Pinpoint the cell where the given text exists, returning its [x, y] midpoint coordinate. 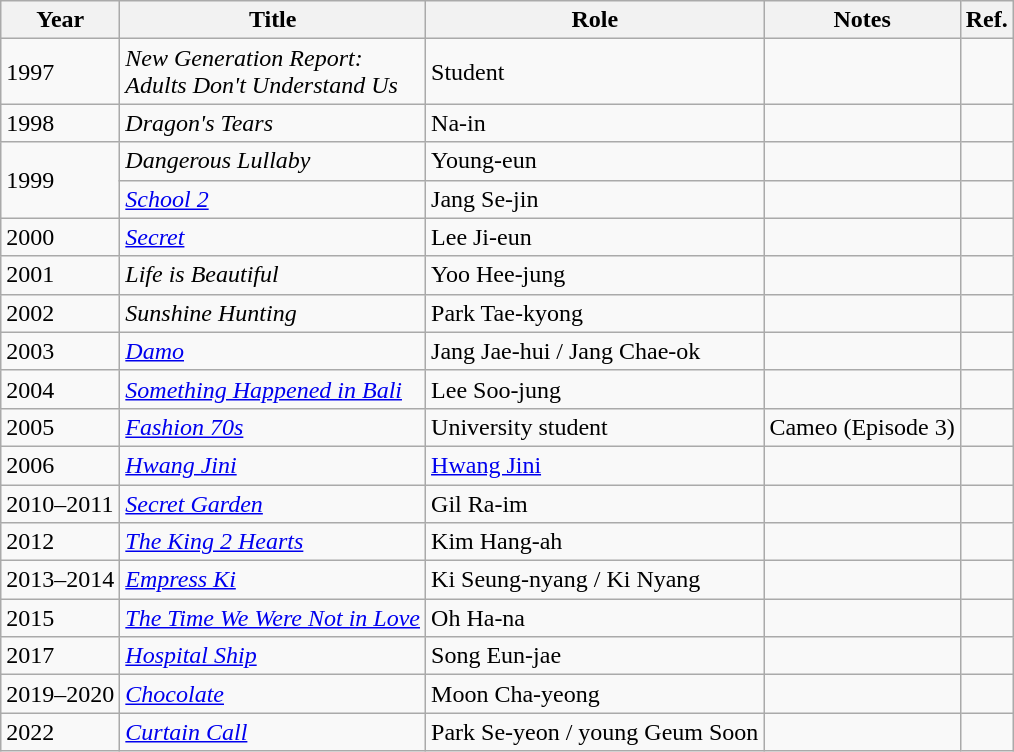
Student [595, 72]
The Time We Were Not in Love [273, 618]
Damo [273, 351]
2006 [60, 465]
Sunshine Hunting [273, 313]
2001 [60, 275]
Gil Ra-im [595, 503]
2012 [60, 542]
Dragon's Tears [273, 123]
Ref. [986, 20]
Ki Seung-nyang / Ki Nyang [595, 580]
Curtain Call [273, 732]
Chocolate [273, 694]
Fashion 70s [273, 427]
Jang Jae-hui / Jang Chae-ok [595, 351]
Notes [862, 20]
University student [595, 427]
Na-in [595, 123]
Jang Se-jin [595, 199]
2010–2011 [60, 503]
2022 [60, 732]
2000 [60, 237]
Moon Cha-yeong [595, 694]
Kim Hang-ah [595, 542]
Title [273, 20]
2017 [60, 656]
The King 2 Hearts [273, 542]
Lee Soo-jung [595, 389]
Secret [273, 237]
2002 [60, 313]
Lee Ji-eun [595, 237]
Hospital Ship [273, 656]
Something Happened in Bali [273, 389]
Yoo Hee-jung [595, 275]
Empress Ki [273, 580]
Cameo (Episode 3) [862, 427]
Park Tae-kyong [595, 313]
2005 [60, 427]
2004 [60, 389]
Young-eun [595, 161]
1997 [60, 72]
2013–2014 [60, 580]
Life is Beautiful [273, 275]
Song Eun-jae [595, 656]
Dangerous Lullaby [273, 161]
1998 [60, 123]
Park Se-yeon / young Geum Soon [595, 732]
2015 [60, 618]
Role [595, 20]
School 2 [273, 199]
2019–2020 [60, 694]
Oh Ha-na [595, 618]
1999 [60, 180]
Secret Garden [273, 503]
Year [60, 20]
New Generation Report:Adults Don't Understand Us [273, 72]
2003 [60, 351]
